Return [x, y] of the center of cell containing provided text 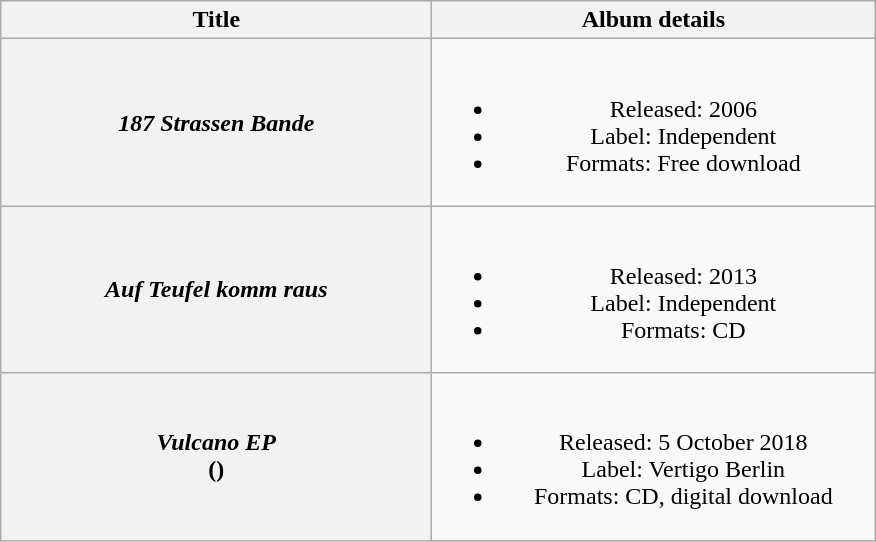
Released: 2006Label: IndependentFormats: Free download [654, 122]
187 Strassen Bande [216, 122]
Vulcano EP() [216, 456]
Title [216, 20]
Album details [654, 20]
Released: 2013Label: IndependentFormats: CD [654, 290]
Auf Teufel komm raus [216, 290]
Released: 5 October 2018Label: Vertigo BerlinFormats: CD, digital download [654, 456]
